Identify which cell holds the provided text, then report its (X, Y) central coordinate. 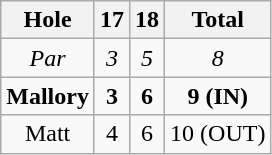
4 (112, 134)
Par (48, 58)
9 (IN) (218, 96)
Mallory (48, 96)
Hole (48, 20)
5 (148, 58)
8 (218, 58)
Matt (48, 134)
17 (112, 20)
Total (218, 20)
18 (148, 20)
10 (OUT) (218, 134)
